Scan for the cell matching the given text and deliver its (x, y) coordinate at center. 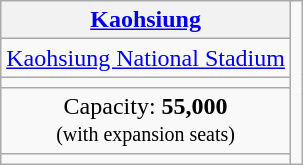
Capacity: 55,000(with expansion seats) (146, 120)
Kaohsiung (146, 20)
Kaohsiung National Stadium (146, 58)
